Find where the given text appears and provide that cell's center as [x, y] coordinate. 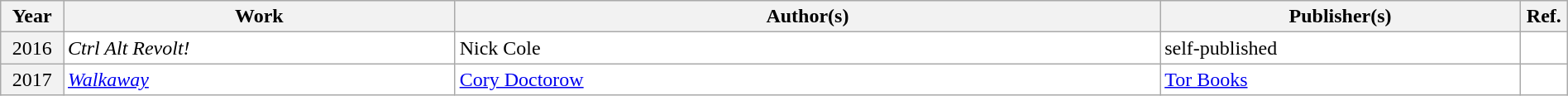
self-published [1341, 48]
Work [260, 17]
Ref. [1543, 17]
Year [32, 17]
2016 [32, 48]
Ctrl Alt Revolt! [260, 48]
Publisher(s) [1341, 17]
2017 [32, 79]
Cory Doctorow [807, 79]
Tor Books [1341, 79]
Nick Cole [807, 48]
Walkaway [260, 79]
Author(s) [807, 17]
